Determine the [x, y] coordinate at the center of the cell enclosing the given text.  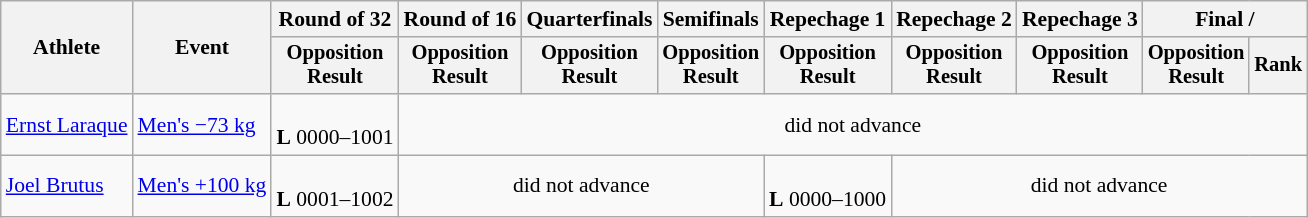
Joel Brutus [67, 186]
Repechage 2 [954, 19]
Quarterfinals [589, 19]
Men's −73 kg [202, 124]
Athlete [67, 48]
Final / [1225, 19]
Round of 32 [334, 19]
Event [202, 48]
L 0001–1002 [334, 186]
L 0000–1000 [828, 186]
L 0000–1001 [334, 124]
Repechage 1 [828, 19]
Repechage 3 [1080, 19]
Men's +100 kg [202, 186]
Rank [1278, 66]
Ernst Laraque [67, 124]
Semifinals [710, 19]
Round of 16 [460, 19]
